Locate the cell with the specified text and output its (x, y) center coordinate. 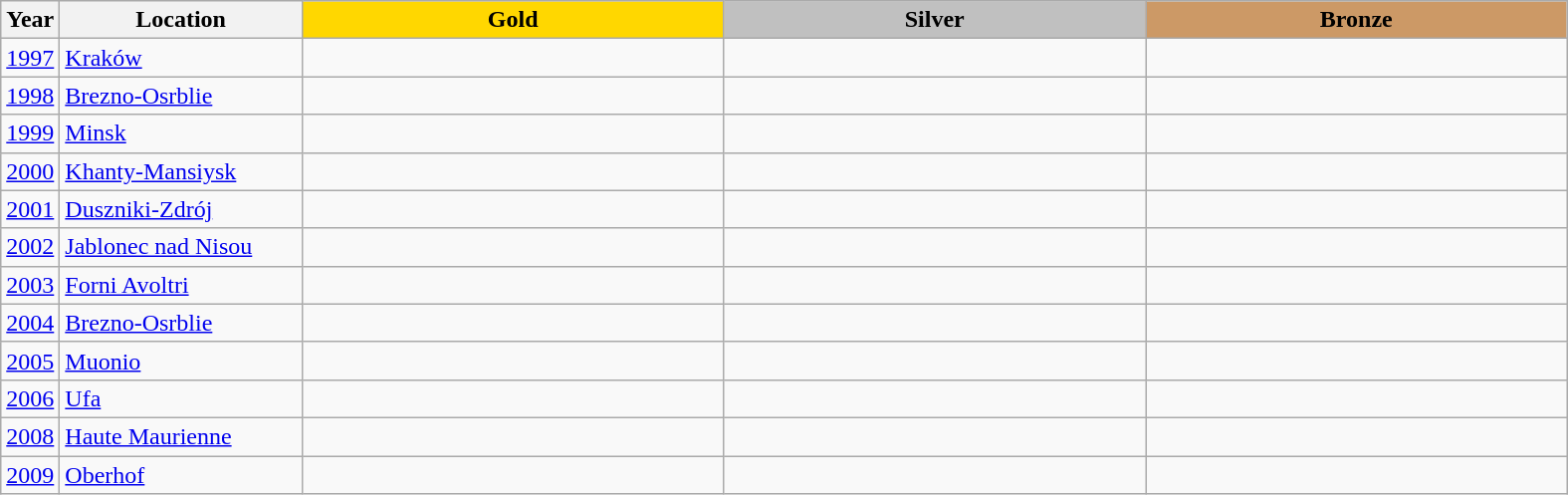
Gold (513, 20)
Year (30, 20)
Jablonec nad Nisou (181, 247)
Duszniki-Zdrój (181, 209)
2006 (30, 398)
1998 (30, 96)
Khanty-Mansiysk (181, 171)
Location (181, 20)
Muonio (181, 361)
Haute Maurienne (181, 436)
Bronze (1356, 20)
Minsk (181, 133)
2001 (30, 209)
2009 (30, 475)
2003 (30, 285)
Silver (935, 20)
Ufa (181, 398)
2004 (30, 323)
Kraków (181, 58)
Oberhof (181, 475)
2005 (30, 361)
Forni Avoltri (181, 285)
2008 (30, 436)
2000 (30, 171)
2002 (30, 247)
1999 (30, 133)
1997 (30, 58)
